From the cell containing the given text, extract its center point as [x, y] coordinate. 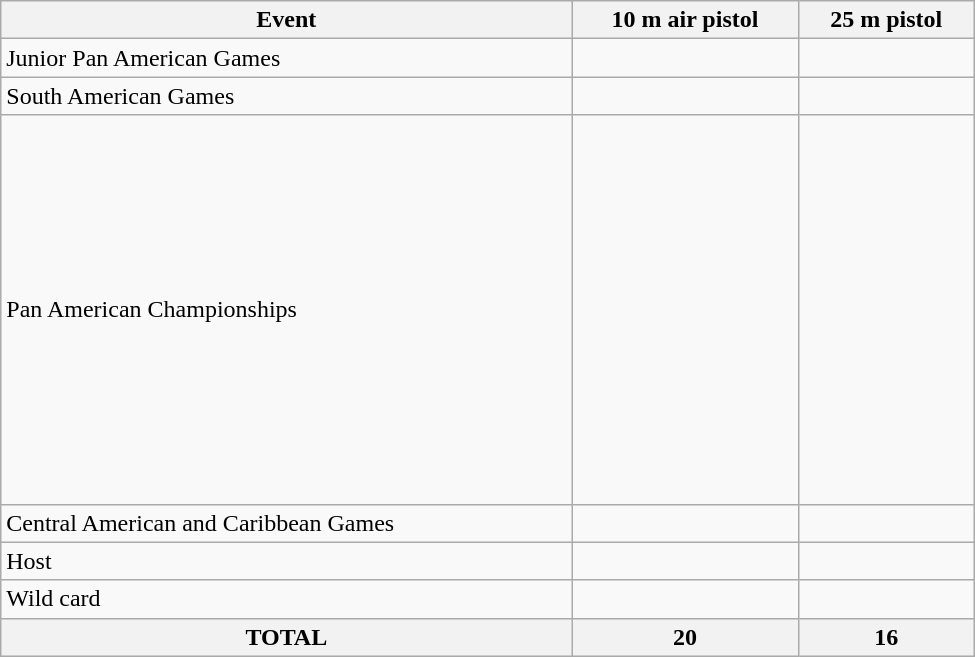
Wild card [286, 599]
TOTAL [286, 637]
10 m air pistol [685, 20]
Pan American Championships [286, 310]
Junior Pan American Games [286, 58]
25 m pistol [886, 20]
16 [886, 637]
Event [286, 20]
Host [286, 561]
South American Games [286, 96]
Central American and Caribbean Games [286, 523]
20 [685, 637]
